Determine the [X, Y] coordinate at the center of the cell enclosing the given text.  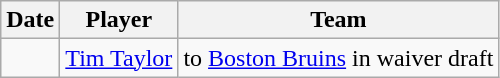
Team [338, 20]
Player [119, 20]
Date [30, 20]
to Boston Bruins in waiver draft [338, 58]
Tim Taylor [119, 58]
